Return [x, y] of the center of cell containing provided text 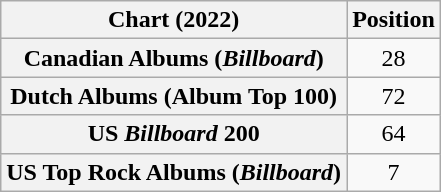
Chart (2022) [174, 20]
US Billboard 200 [174, 134]
Canadian Albums (Billboard) [174, 58]
Dutch Albums (Album Top 100) [174, 96]
7 [394, 172]
72 [394, 96]
US Top Rock Albums (Billboard) [174, 172]
28 [394, 58]
64 [394, 134]
Position [394, 20]
